Output the [x, y] coordinate of the center of the cell containing the given text.  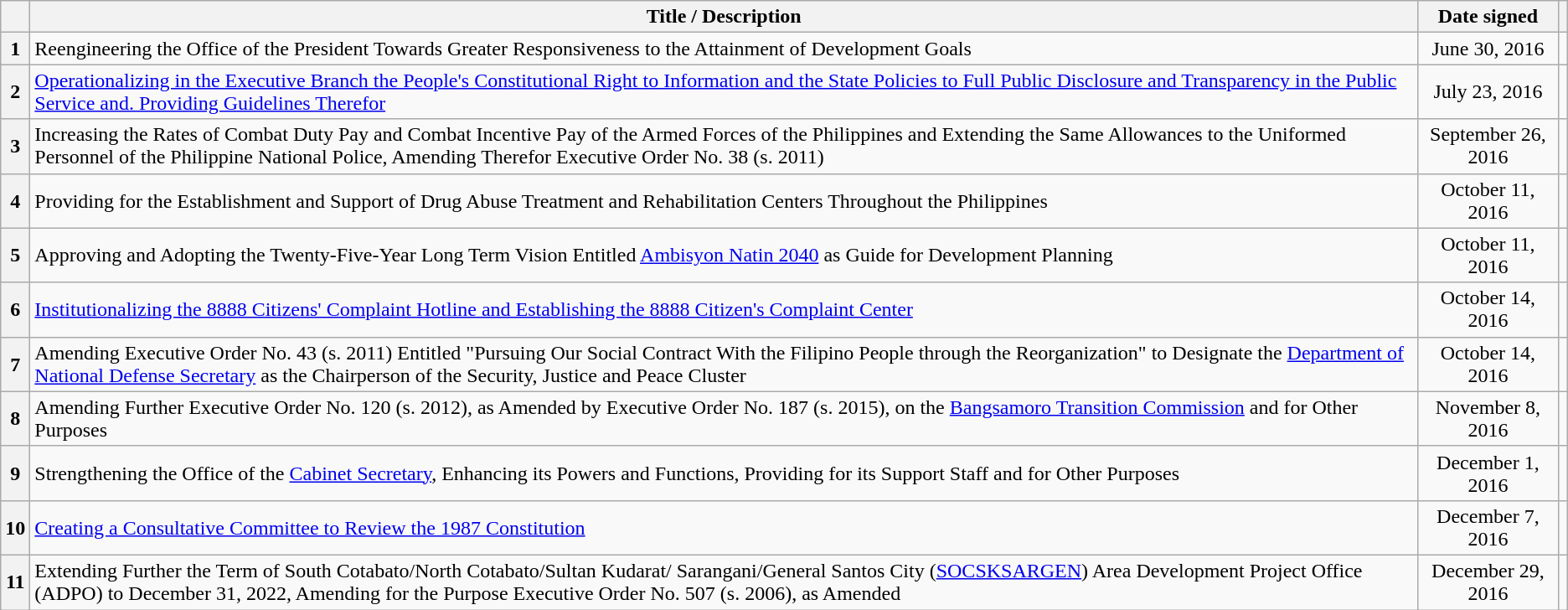
5 [15, 255]
3 [15, 146]
Approving and Adopting the Twenty-Five-Year Long Term Vision Entitled Ambisyon Natin 2040 as Guide for Development Planning [724, 255]
7 [15, 364]
December 1, 2016 [1488, 473]
November 8, 2016 [1488, 419]
July 23, 2016 [1488, 92]
Providing for the Establishment and Support of Drug Abuse Treatment and Rehabilitation Centers Throughout the Philippines [724, 201]
December 7, 2016 [1488, 528]
6 [15, 310]
Date signed [1488, 17]
Reengineering the Office of the President Towards Greater Responsiveness to the Attainment of Development Goals [724, 49]
Institutionalizing the 8888 Citizens' Complaint Hotline and Establishing the 8888 Citizen's Complaint Center [724, 310]
10 [15, 528]
Creating a Consultative Committee to Review the 1987 Constitution [724, 528]
2 [15, 92]
11 [15, 582]
December 29, 2016 [1488, 582]
4 [15, 201]
9 [15, 473]
8 [15, 419]
Title / Description [724, 17]
June 30, 2016 [1488, 49]
Strengthening the Office of the Cabinet Secretary, Enhancing its Powers and Functions, Providing for its Support Staff and for Other Purposes [724, 473]
1 [15, 49]
September 26, 2016 [1488, 146]
